For the text-containing cell, return its midpoint in [x, y] coordinate format. 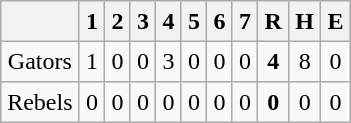
6 [220, 21]
R [274, 21]
7 [245, 21]
5 [194, 21]
Rebels [40, 102]
H [305, 21]
2 [118, 21]
Gators [40, 61]
E [336, 21]
8 [305, 61]
